Scan for the cell matching the given text and deliver its (X, Y) coordinate at center. 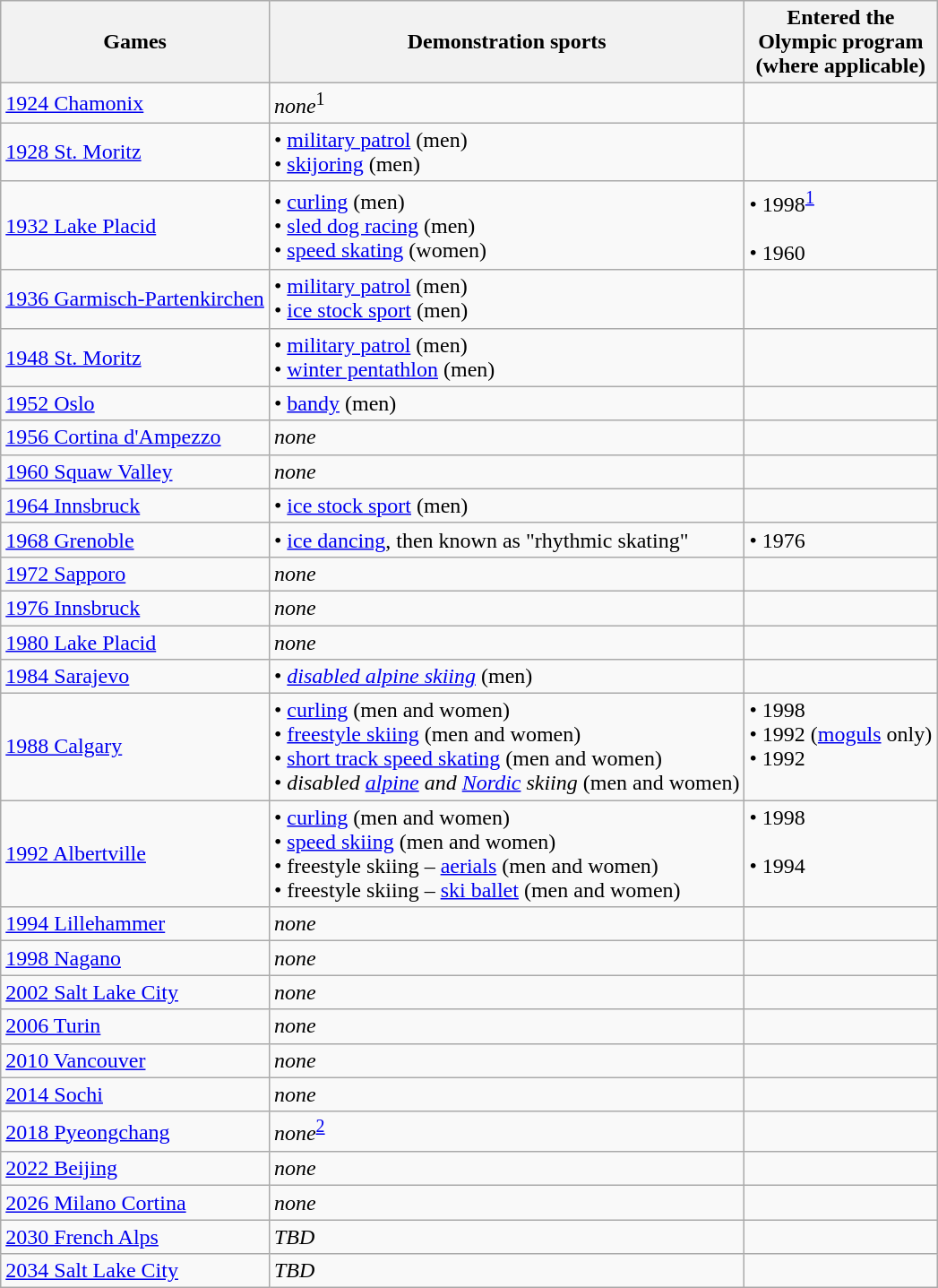
2026 Milano Cortina (135, 1203)
1928 St. Moritz (135, 152)
2018 Pyeongchang (135, 1131)
none2 (507, 1131)
1948 St. Moritz (135, 357)
1984 Sarajevo (135, 677)
1956 Cortina d'Ampezzo (135, 437)
• curling (men)• sled dog racing (men)• speed skating (women) (507, 226)
1936 Garmisch-Partenkirchen (135, 299)
Entered theOlympic program(where applicable) (840, 42)
2002 Salt Lake City (135, 992)
• 1998• 1994 (840, 853)
1976 Innsbruck (135, 608)
1960 Squaw Valley (135, 471)
none1 (507, 104)
• ice dancing, then known as "rhythmic skating" (507, 540)
• disabled alpine skiing (men) (507, 677)
• military patrol (men)• ice stock sport (men) (507, 299)
2014 Sochi (135, 1094)
1980 Lake Placid (135, 643)
1932 Lake Placid (135, 226)
Demonstration sports (507, 42)
2022 Beijing (135, 1169)
1968 Grenoble (135, 540)
• 1976 (840, 540)
1992 Albertville (135, 853)
• 19981• 1960 (840, 226)
1972 Sapporo (135, 574)
2030 French Alps (135, 1237)
• bandy (men) (507, 403)
• military patrol (men)• winter pentathlon (men) (507, 357)
2010 Vancouver (135, 1060)
1924 Chamonix (135, 104)
• military patrol (men)• skijoring (men) (507, 152)
1964 Innsbruck (135, 506)
2034 Salt Lake City (135, 1271)
• ice stock sport (men) (507, 506)
• curling (men and women)• speed skiing (men and women)• freestyle skiing – aerials (men and women)• freestyle skiing – ski ballet (men and women) (507, 853)
1998 Nagano (135, 958)
1952 Oslo (135, 403)
2006 Turin (135, 1026)
Games (135, 42)
• 1998• 1992 (moguls only)• 1992 (840, 748)
1994 Lillehammer (135, 924)
1988 Calgary (135, 748)
